Detect which cell encompasses the target text, then output its (X, Y) center coordinate. 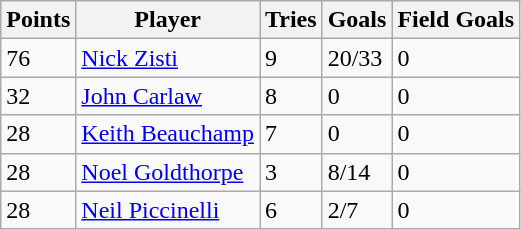
20/33 (357, 58)
Keith Beauchamp (168, 134)
6 (292, 210)
76 (38, 58)
Goals (357, 20)
2/7 (357, 210)
Neil Piccinelli (168, 210)
Field Goals (456, 20)
Nick Zisti (168, 58)
8 (292, 96)
Tries (292, 20)
9 (292, 58)
32 (38, 96)
7 (292, 134)
Points (38, 20)
Noel Goldthorpe (168, 172)
8/14 (357, 172)
John Carlaw (168, 96)
3 (292, 172)
Player (168, 20)
